Locate the cell with the specified text and output its (X, Y) center coordinate. 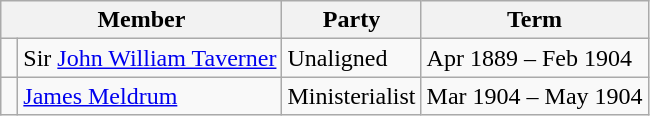
Member (142, 20)
Unaligned (352, 58)
Sir John William Taverner (150, 58)
Party (352, 20)
Term (534, 20)
Ministerialist (352, 96)
Apr 1889 – Feb 1904 (534, 58)
James Meldrum (150, 96)
Mar 1904 – May 1904 (534, 96)
